Return the [X, Y] coordinate for the center point of the cell that contains the specified text.  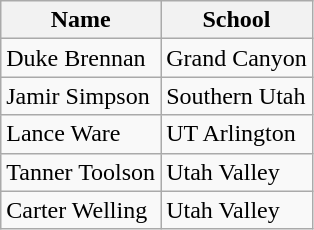
Name [81, 20]
UT Arlington [237, 134]
Grand Canyon [237, 58]
Tanner Toolson [81, 172]
Duke Brennan [81, 58]
Carter Welling [81, 210]
Lance Ware [81, 134]
Southern Utah [237, 96]
Jamir Simpson [81, 96]
School [237, 20]
